Search for the cell housing the specified text and yield its [X, Y] center coordinate. 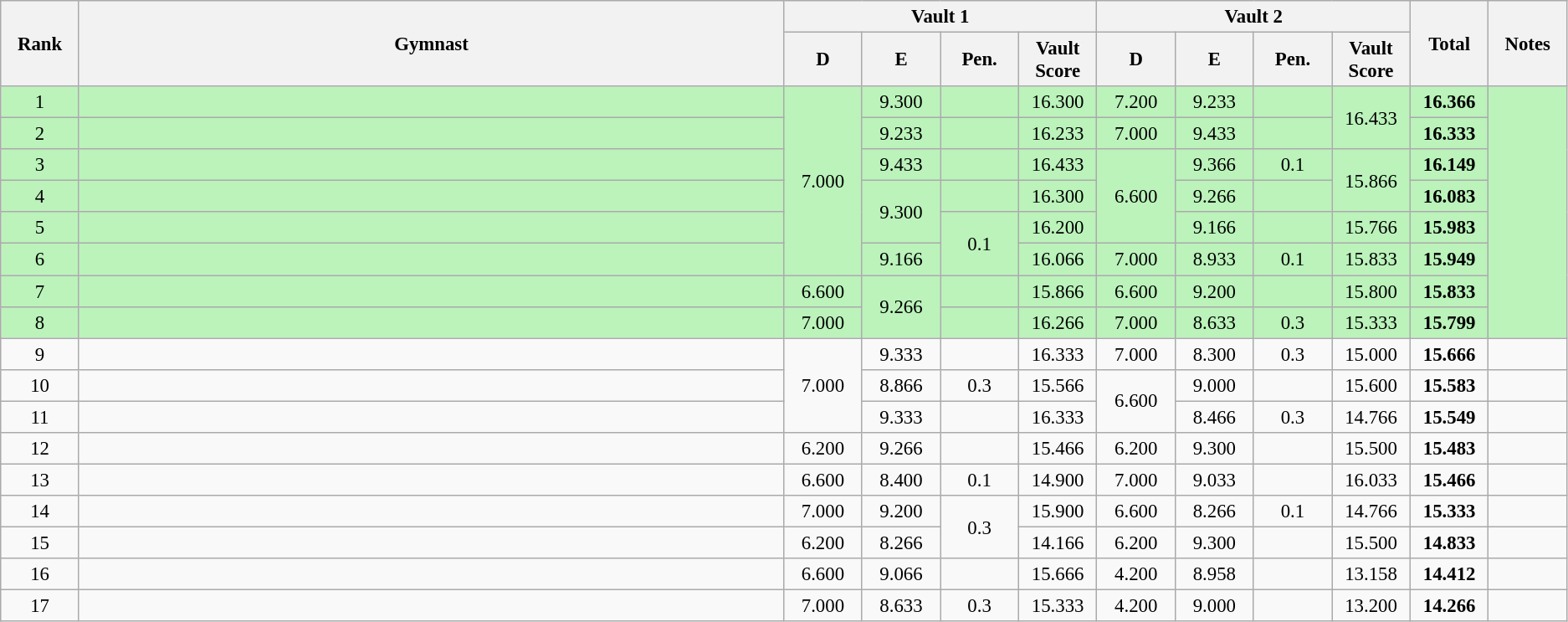
16.066 [1058, 260]
8.933 [1215, 260]
6 [40, 260]
16 [40, 574]
14.900 [1058, 480]
13 [40, 480]
15.799 [1449, 322]
16.366 [1449, 102]
11 [40, 417]
14.166 [1058, 542]
17 [40, 606]
14.266 [1449, 606]
14.833 [1449, 542]
15.949 [1449, 260]
3 [40, 165]
14 [40, 511]
Rank [40, 44]
8.466 [1215, 417]
7.200 [1136, 102]
4 [40, 197]
1 [40, 102]
Vault 2 [1253, 17]
16.083 [1449, 197]
15.549 [1449, 417]
16.233 [1058, 134]
15.483 [1449, 449]
9.066 [901, 574]
13.200 [1371, 606]
15.900 [1058, 511]
15.000 [1371, 354]
8.400 [901, 480]
16.149 [1449, 165]
9.366 [1215, 165]
13.158 [1371, 574]
8.300 [1215, 354]
16.266 [1058, 322]
8.958 [1215, 574]
10 [40, 385]
2 [40, 134]
9 [40, 354]
Notes [1528, 44]
12 [40, 449]
15.600 [1371, 385]
8.866 [901, 385]
15.766 [1371, 229]
15.566 [1058, 385]
16.200 [1058, 229]
9.033 [1215, 480]
Total [1449, 44]
14.412 [1449, 574]
16.033 [1371, 480]
15.583 [1449, 385]
15.983 [1449, 229]
7 [40, 291]
15 [40, 542]
Gymnast [431, 44]
5 [40, 229]
15.800 [1371, 291]
8 [40, 322]
Vault 1 [940, 17]
